Output the [x, y] coordinate of the center of the cell containing the given text.  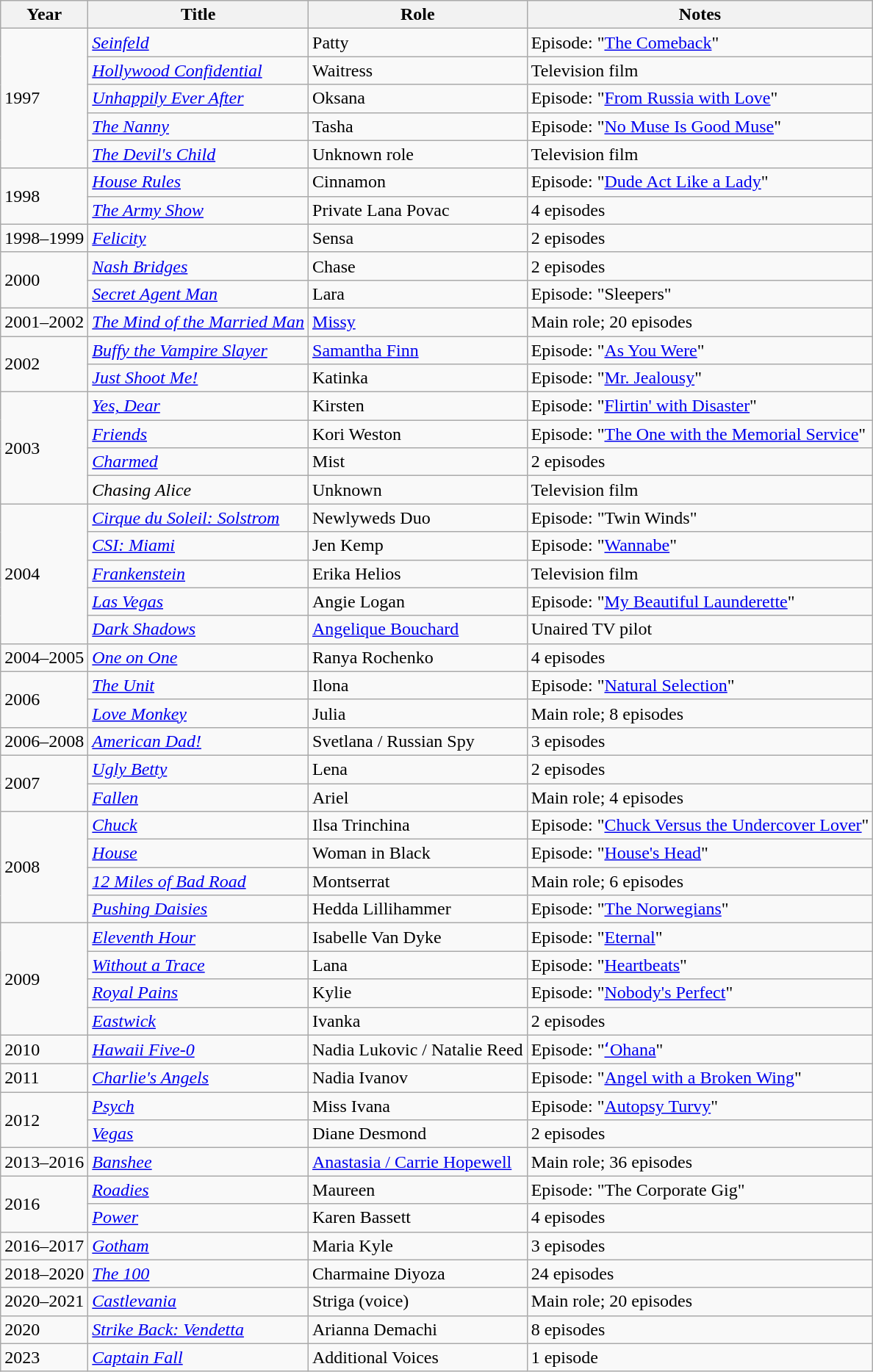
Episode: "The Corporate Gig" [700, 1190]
2010 [44, 1050]
2009 [44, 979]
Episode: "Dude Act Like a Lady" [700, 182]
Kirsten [418, 406]
Svetlana / Russian Spy [418, 741]
Felicity [198, 238]
Jen Kemp [418, 546]
2001–2002 [44, 322]
2020 [44, 1329]
1997 [44, 98]
Katinka [418, 378]
1 episode [700, 1357]
Episode: "Eternal" [700, 937]
Kylie [418, 993]
2016–2017 [44, 1246]
24 episodes [700, 1274]
Eleventh Hour [198, 937]
2004 [44, 574]
The Devil's Child [198, 154]
2000 [44, 280]
Julia [418, 713]
2018–2020 [44, 1274]
Dark Shadows [198, 629]
Ugly Betty [198, 769]
1998 [44, 196]
Episode: "As You Were" [700, 350]
Lena [418, 769]
Unknown [418, 490]
Main role; 4 episodes [700, 797]
Isabelle Van Dyke [418, 937]
Notes [700, 15]
Charmed [198, 462]
Las Vegas [198, 602]
Episode: "Angel with a Broken Wing" [700, 1078]
Title [198, 15]
2013–2016 [44, 1162]
Chuck [198, 826]
Episode: "Chuck Versus the Undercover Lover" [700, 826]
Roadies [198, 1190]
Maria Kyle [418, 1246]
Episode: "Wannabe" [700, 546]
Unaired TV pilot [700, 629]
2016 [44, 1204]
Private Lana Povac [418, 210]
Mist [418, 462]
2011 [44, 1078]
Without a Trace [198, 965]
Ariel [418, 797]
Ivanka [418, 1021]
Ilona [418, 685]
The Army Show [198, 210]
Pushing Daisies [198, 909]
Nash Bridges [198, 266]
Seinfeld [198, 43]
Captain Fall [198, 1357]
Episode: "Sleepers" [700, 294]
Woman in Black [418, 853]
Chase [418, 266]
Eastwick [198, 1021]
Ranya Rochenko [418, 657]
Buffy the Vampire Slayer [198, 350]
Unknown role [418, 154]
One on One [198, 657]
Hedda Lillihammer [418, 909]
Angelique Bouchard [418, 629]
Diane Desmond [418, 1134]
Episode: "The Norwegians" [700, 909]
Cirque du Soleil: Solstrom [198, 518]
2002 [44, 364]
Newlyweds Duo [418, 518]
Lana [418, 965]
House Rules [198, 182]
2004–2005 [44, 657]
Vegas [198, 1134]
CSI: Miami [198, 546]
The Nanny [198, 126]
Miss Ivana [418, 1106]
Friends [198, 434]
Power [198, 1218]
Gotham [198, 1246]
Main role; 36 episodes [700, 1162]
Nadia Lukovic / Natalie Reed [418, 1050]
2006 [44, 699]
2020–2021 [44, 1301]
Episode: "No Muse Is Good Muse" [700, 126]
Maureen [418, 1190]
1998–1999 [44, 238]
Patty [418, 43]
Ilsa Trinchina [418, 826]
Charlie's Angels [198, 1078]
Episode: "The One with the Memorial Service" [700, 434]
Yes, Dear [198, 406]
Lara [418, 294]
Episode: "Mr. Jealousy" [700, 378]
Episode: "From Russia with Love" [700, 98]
12 Miles of Bad Road [198, 881]
Strike Back: Vendetta [198, 1329]
Unhappily Ever After [198, 98]
Sensa [418, 238]
Fallen [198, 797]
Banshee [198, 1162]
Erika Helios [418, 574]
Just Shoot Me! [198, 378]
Angie Logan [418, 602]
Love Monkey [198, 713]
2006–2008 [44, 741]
Episode: "Flirtin' with Disaster" [700, 406]
Secret Agent Man [198, 294]
The Mind of the Married Man [198, 322]
Episode: "The Comeback" [700, 43]
Cinnamon [418, 182]
Charmaine Diyoza [418, 1274]
The Unit [198, 685]
Hollywood Confidential [198, 71]
Episode: "ʻOhana" [700, 1050]
The 100 [198, 1274]
House [198, 853]
Episode: "Heartbeats" [700, 965]
2012 [44, 1120]
2023 [44, 1357]
Role [418, 15]
American Dad! [198, 741]
Waitress [418, 71]
Year [44, 15]
Hawaii Five-0 [198, 1050]
Karen Bassett [418, 1218]
Missy [418, 322]
Anastasia / Carrie Hopewell [418, 1162]
Episode: "Twin Winds" [700, 518]
Chasing Alice [198, 490]
Nadia Ivanov [418, 1078]
Tasha [418, 126]
Castlevania [198, 1301]
Samantha Finn [418, 350]
Main role; 8 episodes [700, 713]
8 episodes [700, 1329]
Additional Voices [418, 1357]
Episode: "My Beautiful Launderette" [700, 602]
Frankenstein [198, 574]
Oksana [418, 98]
Royal Pains [198, 993]
Psych [198, 1106]
Episode: "Autopsy Turvy" [700, 1106]
2003 [44, 448]
Striga (voice) [418, 1301]
Main role; 6 episodes [700, 881]
Arianna Demachi [418, 1329]
Kori Weston [418, 434]
Episode: "Natural Selection" [700, 685]
2008 [44, 867]
Montserrat [418, 881]
2007 [44, 783]
Episode: "Nobody's Perfect" [700, 993]
Episode: "House's Head" [700, 853]
